Extract the [x, y] coordinate from the center of the cell holding the provided text.  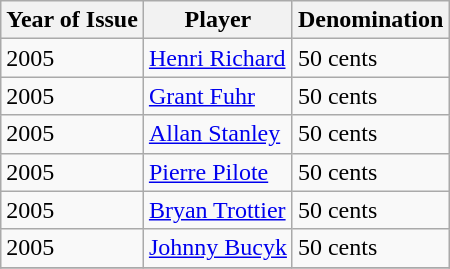
Grant Fuhr [218, 96]
Allan Stanley [218, 134]
Denomination [370, 20]
Henri Richard [218, 58]
Pierre Pilote [218, 172]
Player [218, 20]
Johnny Bucyk [218, 248]
Year of Issue [72, 20]
Bryan Trottier [218, 210]
